Provide the [X, Y] coordinate of the cell's center where the given text is located.  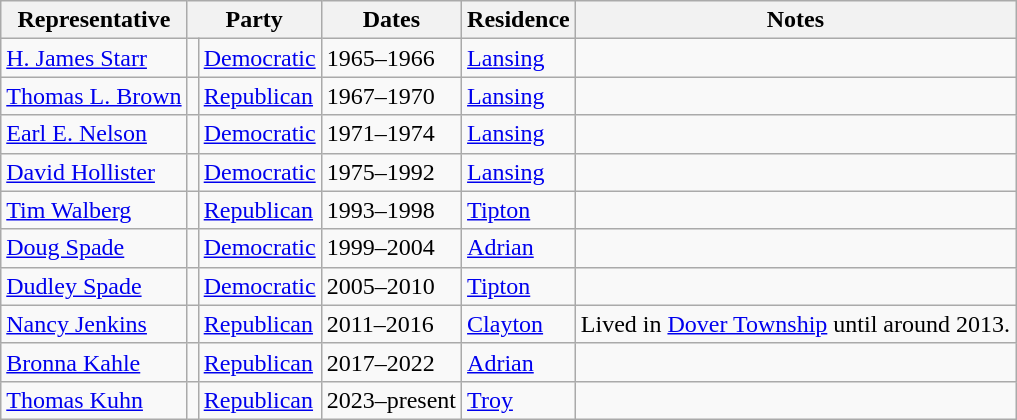
Nancy Jenkins [94, 324]
Dates [391, 20]
Earl E. Nelson [94, 134]
H. James Starr [94, 58]
Notes [795, 20]
1965–1966 [391, 58]
1967–1970 [391, 96]
Doug Spade [94, 248]
2011–2016 [391, 324]
1999–2004 [391, 248]
1993–1998 [391, 210]
Troy [519, 400]
Thomas Kuhn [94, 400]
Representative [94, 20]
1975–1992 [391, 172]
David Hollister [94, 172]
2017–2022 [391, 362]
Dudley Spade [94, 286]
2023–present [391, 400]
Residence [519, 20]
2005–2010 [391, 286]
Lived in Dover Township until around 2013. [795, 324]
Party [254, 20]
Bronna Kahle [94, 362]
Thomas L. Brown [94, 96]
1971–1974 [391, 134]
Clayton [519, 324]
Tim Walberg [94, 210]
